Pinpoint the cell where the given text exists, returning its [X, Y] midpoint coordinate. 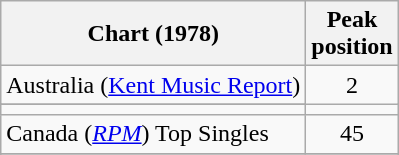
2 [352, 85]
Canada (RPM) Top Singles [154, 134]
Chart (1978) [154, 34]
Peakposition [352, 34]
Australia (Kent Music Report) [154, 85]
45 [352, 134]
